Detect which cell encompasses the target text, then output its [x, y] center coordinate. 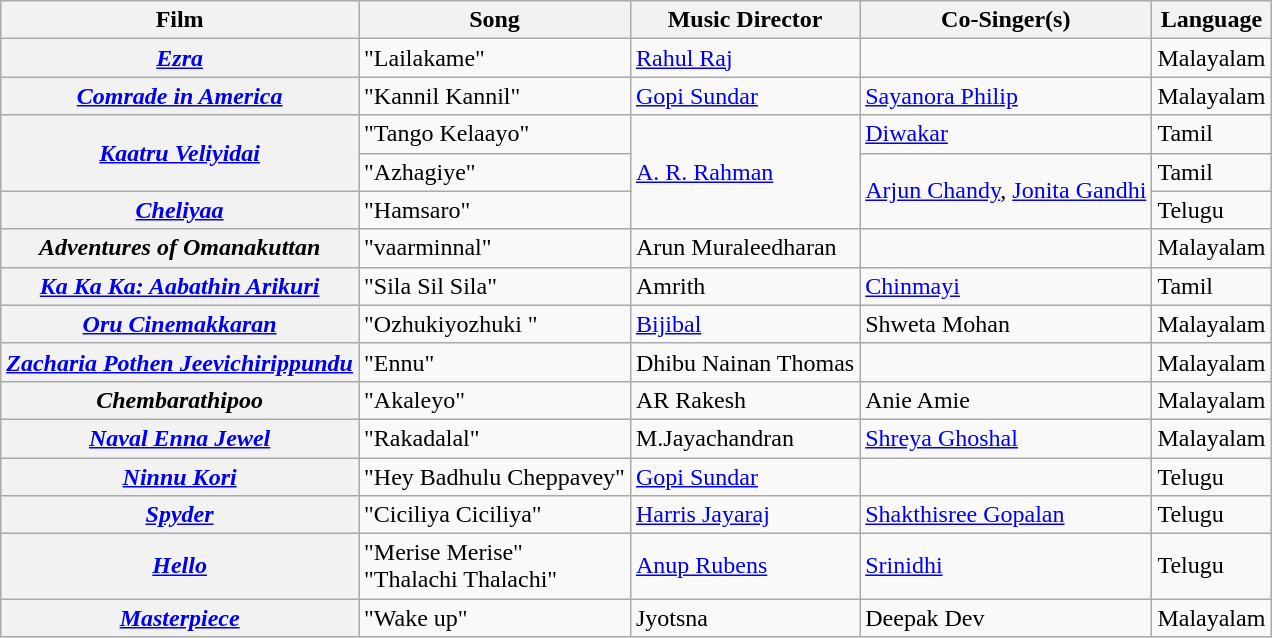
"Ozhukiyozhuki " [494, 324]
"Ciciliya Ciciliya" [494, 515]
"Tango Kelaayo" [494, 134]
"Sila Sil Sila" [494, 286]
Dhibu Nainan Thomas [744, 362]
Srinidhi [1006, 566]
Shakthisree Gopalan [1006, 515]
Film [180, 20]
Arjun Chandy, Jonita Gandhi [1006, 191]
"Hamsaro" [494, 210]
"Akaleyo" [494, 400]
"Ennu" [494, 362]
Song [494, 20]
Language [1212, 20]
"Wake up" [494, 618]
Spyder [180, 515]
Anie Amie [1006, 400]
M.Jayachandran [744, 438]
Anup Rubens [744, 566]
"Merise Merise""Thalachi Thalachi" [494, 566]
Sayanora Philip [1006, 96]
Chembarathipoo [180, 400]
Music Director [744, 20]
Shreya Ghoshal [1006, 438]
"Azhagiye" [494, 172]
Adventures of Omanakuttan [180, 248]
Harris Jayaraj [744, 515]
Chinmayi [1006, 286]
"Lailakame" [494, 58]
Oru Cinemakkaran [180, 324]
Shweta Mohan [1006, 324]
Jyotsna [744, 618]
A. R. Rahman [744, 172]
"Kannil Kannil" [494, 96]
Arun Muraleedharan [744, 248]
Ezra [180, 58]
Cheliyaa [180, 210]
Ka Ka Ka: Aabathin Arikuri [180, 286]
Diwakar [1006, 134]
Masterpiece [180, 618]
Rahul Raj [744, 58]
"Hey Badhulu Cheppavey" [494, 477]
Naval Enna Jewel [180, 438]
AR Rakesh [744, 400]
Co-Singer(s) [1006, 20]
Hello [180, 566]
"Rakadalal" [494, 438]
"vaarminnal" [494, 248]
Amrith [744, 286]
Zacharia Pothen Jeevichirippundu [180, 362]
Kaatru Veliyidai [180, 153]
Comrade in America [180, 96]
Bijibal [744, 324]
Deepak Dev [1006, 618]
Ninnu Kori [180, 477]
